Find where the given text appears and provide that cell's center as (X, Y) coordinate. 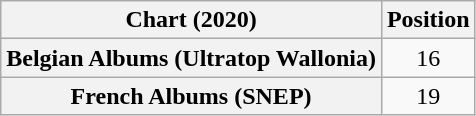
Position (428, 20)
19 (428, 96)
Belgian Albums (Ultratop Wallonia) (192, 58)
16 (428, 58)
French Albums (SNEP) (192, 96)
Chart (2020) (192, 20)
